Pinpoint the cell where the given text exists, returning its (X, Y) midpoint coordinate. 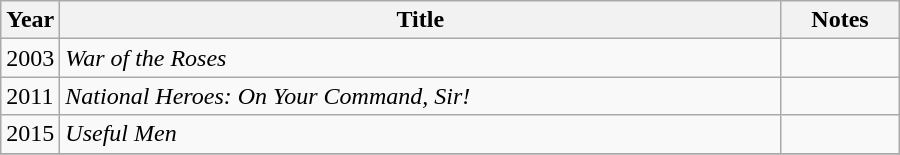
2011 (30, 96)
War of the Roses (420, 58)
2003 (30, 58)
Title (420, 20)
Year (30, 20)
Useful Men (420, 134)
Notes (840, 20)
National Heroes: On Your Command, Sir! (420, 96)
2015 (30, 134)
